Scan for the cell matching the given text and deliver its (X, Y) coordinate at center. 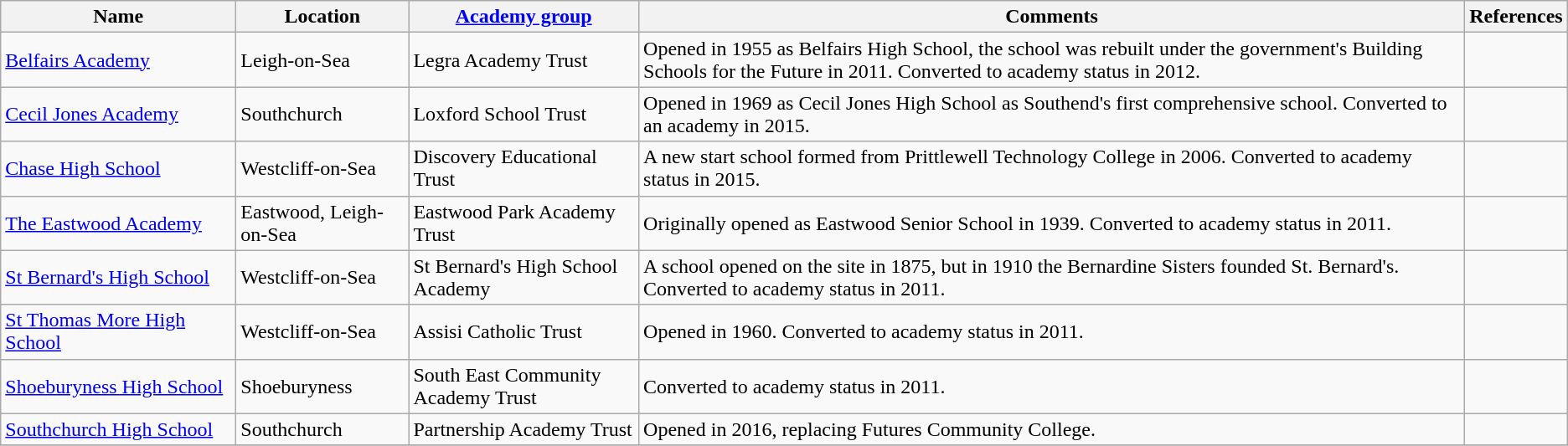
Chase High School (119, 169)
Partnership Academy Trust (524, 429)
St Bernard's High School Academy (524, 278)
Academy group (524, 17)
Legra Academy Trust (524, 60)
References (1516, 17)
Location (322, 17)
Opened in 2016, replacing Futures Community College. (1052, 429)
South East Community Academy Trust (524, 387)
Converted to academy status in 2011. (1052, 387)
Name (119, 17)
Originally opened as Eastwood Senior School in 1939. Converted to academy status in 2011. (1052, 223)
Southchurch High School (119, 429)
St Bernard's High School (119, 278)
Eastwood, Leigh-on-Sea (322, 223)
St Thomas More High School (119, 331)
Cecil Jones Academy (119, 114)
A school opened on the site in 1875, but in 1910 the Bernardine Sisters founded St. Bernard's. Converted to academy status in 2011. (1052, 278)
A new start school formed from Prittlewell Technology College in 2006. Converted to academy status in 2015. (1052, 169)
Leigh-on-Sea (322, 60)
Eastwood Park Academy Trust (524, 223)
Assisi Catholic Trust (524, 331)
Comments (1052, 17)
Opened in 1960. Converted to academy status in 2011. (1052, 331)
The Eastwood Academy (119, 223)
Shoeburyness (322, 387)
Belfairs Academy (119, 60)
Discovery Educational Trust (524, 169)
Loxford School Trust (524, 114)
Opened in 1969 as Cecil Jones High School as Southend's first comprehensive school. Converted to an academy in 2015. (1052, 114)
Shoeburyness High School (119, 387)
